From the cell containing the given text, extract its center point as [x, y] coordinate. 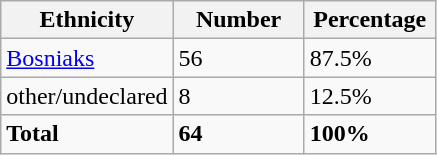
Number [238, 20]
56 [238, 58]
64 [238, 134]
Ethnicity [87, 20]
Percentage [370, 20]
Total [87, 134]
8 [238, 96]
87.5% [370, 58]
other/undeclared [87, 96]
Bosniaks [87, 58]
12.5% [370, 96]
100% [370, 134]
